Return [X, Y] of the center of cell containing provided text 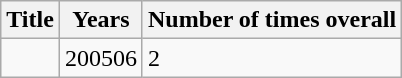
2 [272, 58]
200506 [100, 58]
Number of times overall [272, 20]
Years [100, 20]
Title [30, 20]
